Pinpoint the cell where the given text exists, returning its (X, Y) midpoint coordinate. 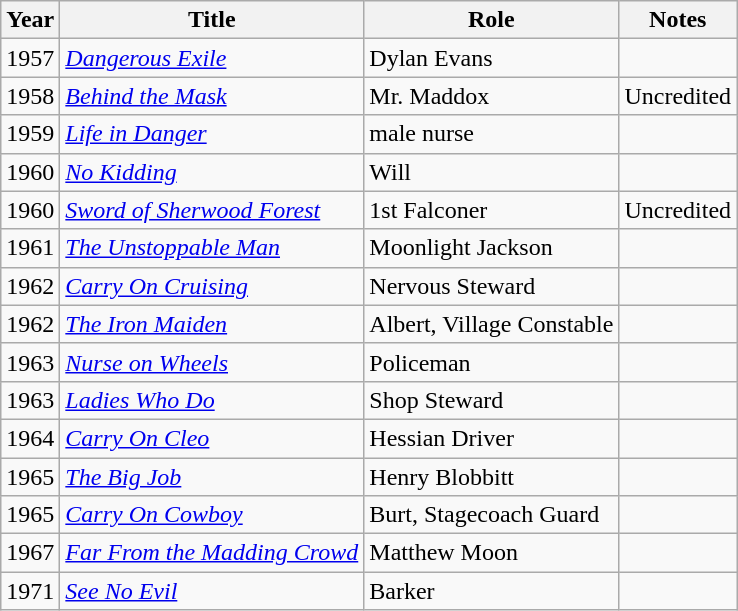
Burt, Stagecoach Guard (492, 515)
The Unstoppable Man (212, 248)
Albert, Village Constable (492, 324)
Ladies Who Do (212, 400)
Policeman (492, 362)
Far From the Madding Crowd (212, 553)
Nurse on Wheels (212, 362)
1959 (30, 134)
male nurse (492, 134)
1961 (30, 248)
Moonlight Jackson (492, 248)
No Kidding (212, 172)
1964 (30, 438)
Carry On Cowboy (212, 515)
See No Evil (212, 591)
Barker (492, 591)
Carry On Cleo (212, 438)
Hessian Driver (492, 438)
Nervous Steward (492, 286)
Year (30, 20)
Mr. Maddox (492, 96)
Behind the Mask (212, 96)
Life in Danger (212, 134)
Dangerous Exile (212, 58)
Sword of Sherwood Forest (212, 210)
Matthew Moon (492, 553)
1967 (30, 553)
The Big Job (212, 477)
Dylan Evans (492, 58)
Title (212, 20)
1958 (30, 96)
The Iron Maiden (212, 324)
Notes (678, 20)
Henry Blobbitt (492, 477)
Role (492, 20)
1957 (30, 58)
1st Falconer (492, 210)
Will (492, 172)
Carry On Cruising (212, 286)
Shop Steward (492, 400)
1971 (30, 591)
